Provide the (X, Y) coordinate of the cell's center where the given text is located.  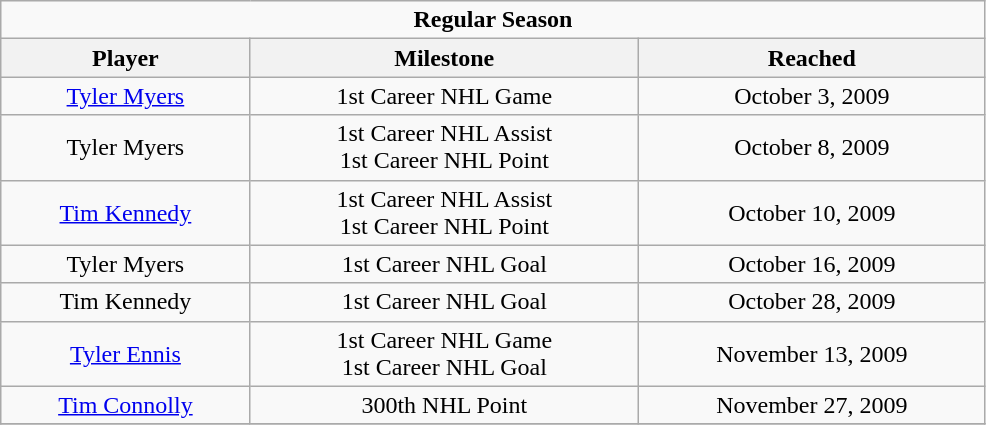
October 10, 2009 (812, 212)
October 8, 2009 (812, 148)
Tyler Ennis (126, 354)
300th NHL Point (444, 405)
Reached (812, 58)
Regular Season (493, 20)
Player (126, 58)
October 16, 2009 (812, 264)
Tim Connolly (126, 405)
November 13, 2009 (812, 354)
October 3, 2009 (812, 96)
October 28, 2009 (812, 302)
Milestone (444, 58)
1st Career NHL Game1st Career NHL Goal (444, 354)
1st Career NHL Game (444, 96)
November 27, 2009 (812, 405)
